Provide the (X, Y) coordinate of the cell's center where the given text is located.  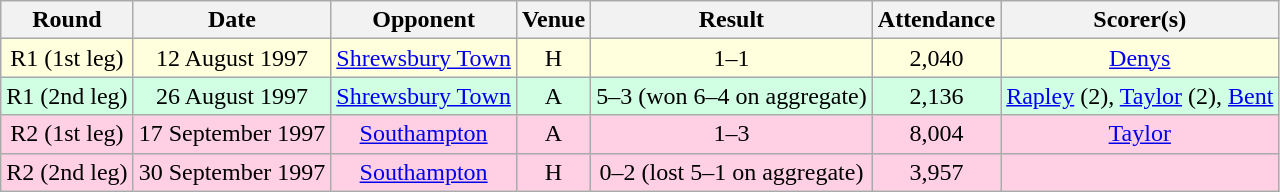
Rapley (2), Taylor (2), Bent (1140, 96)
17 September 1997 (232, 134)
Opponent (424, 20)
R2 (2nd leg) (67, 172)
R1 (1st leg) (67, 58)
2,136 (936, 96)
Round (67, 20)
30 September 1997 (232, 172)
Date (232, 20)
8,004 (936, 134)
Taylor (1140, 134)
Denys (1140, 58)
1–1 (732, 58)
R2 (1st leg) (67, 134)
0–2 (lost 5–1 on aggregate) (732, 172)
3,957 (936, 172)
Attendance (936, 20)
Scorer(s) (1140, 20)
Venue (553, 20)
26 August 1997 (232, 96)
Result (732, 20)
5–3 (won 6–4 on aggregate) (732, 96)
1–3 (732, 134)
12 August 1997 (232, 58)
R1 (2nd leg) (67, 96)
2,040 (936, 58)
